Determine the (x, y) coordinate at the center of the cell enclosing the given text.  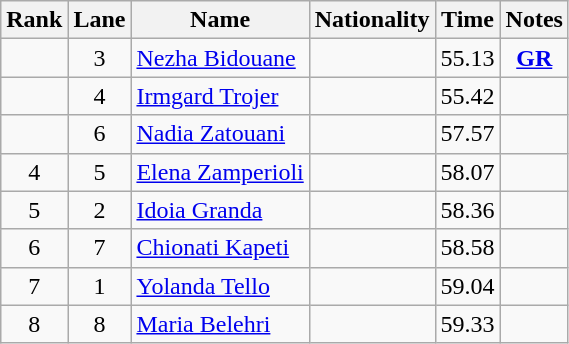
2 (100, 210)
58.58 (468, 248)
Lane (100, 20)
Elena Zamperioli (220, 172)
GR (534, 58)
55.42 (468, 96)
1 (100, 286)
Rank (34, 20)
58.36 (468, 210)
Nadia Zatouani (220, 134)
Name (220, 20)
Nationality (372, 20)
Maria Belehri (220, 324)
3 (100, 58)
Chionati Kapeti (220, 248)
59.33 (468, 324)
Yolanda Tello (220, 286)
Idoia Granda (220, 210)
Irmgard Trojer (220, 96)
Nezha Bidouane (220, 58)
58.07 (468, 172)
Notes (534, 20)
59.04 (468, 286)
55.13 (468, 58)
Time (468, 20)
57.57 (468, 134)
